Search for the cell housing the specified text and yield its [x, y] center coordinate. 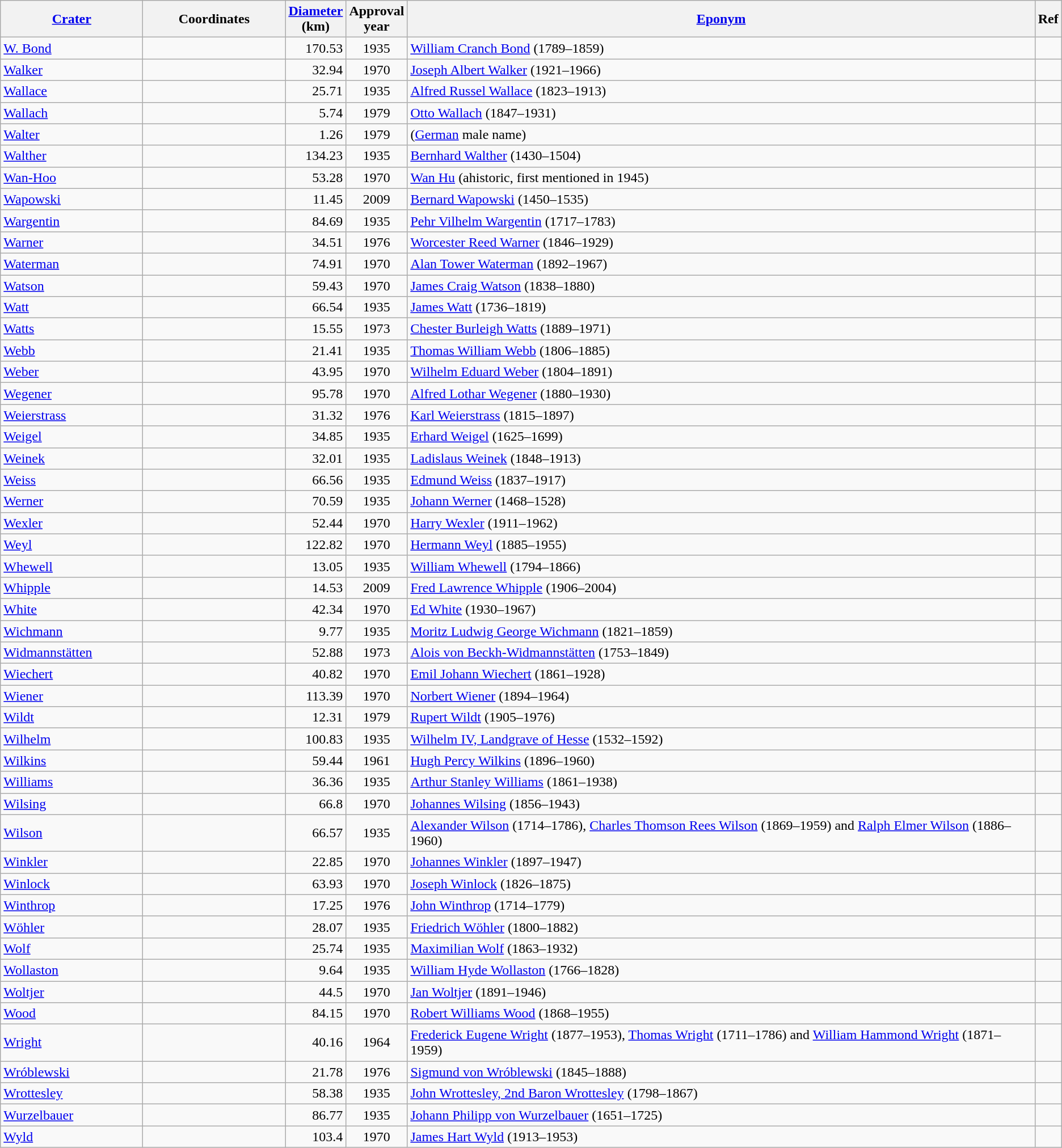
Robert Williams Wood (1868–1955) [721, 1014]
Jan Woltjer (1891–1946) [721, 992]
Whewell [71, 566]
Werner [71, 501]
Ladislaus Weinek (1848–1913) [721, 458]
Wiechert [71, 674]
86.77 [315, 1115]
52.88 [315, 653]
Johannes Wilsing (1856–1943) [721, 804]
Otto Wallach (1847–1931) [721, 113]
James Hart Wyld (1913–1953) [721, 1137]
63.93 [315, 884]
21.78 [315, 1072]
66.56 [315, 480]
John Winthrop (1714–1779) [721, 905]
John Wrottesley, 2nd Baron Wrottesley (1798–1867) [721, 1094]
White [71, 609]
100.83 [315, 739]
Norbert Wiener (1894–1964) [721, 696]
Johann Philipp von Wurzelbauer (1651–1725) [721, 1115]
Weierstrass [71, 415]
Ed White (1930–1967) [721, 609]
113.39 [315, 696]
43.95 [315, 372]
25.71 [315, 91]
Winkler [71, 862]
Wilhelm Eduard Weber (1804–1891) [721, 372]
74.91 [315, 264]
25.74 [315, 948]
Wapowski [71, 199]
Weber [71, 372]
Whipple [71, 588]
Alexander Wilson (1714–1786), Charles Thomson Rees Wilson (1869–1959) and Ralph Elmer Wilson (1886–1960) [721, 833]
Wexler [71, 523]
Wilkins [71, 761]
Watson [71, 285]
Wallace [71, 91]
53.28 [315, 178]
Joseph Winlock (1826–1875) [721, 884]
Woltjer [71, 992]
Wrottesley [71, 1094]
70.59 [315, 501]
Eponym [721, 19]
34.85 [315, 437]
Joseph Albert Walker (1921–1966) [721, 70]
170.53 [315, 48]
Harry Wexler (1911–1962) [721, 523]
84.69 [315, 221]
Wichmann [71, 631]
Wood [71, 1014]
Pehr Vilhelm Wargentin (1717–1783) [721, 221]
Wildt [71, 717]
44.5 [315, 992]
1.26 [315, 134]
Crater [71, 19]
James Watt (1736–1819) [721, 307]
58.38 [315, 1094]
Weyl [71, 545]
66.57 [315, 833]
22.85 [315, 862]
Wilsing [71, 804]
103.4 [315, 1137]
11.45 [315, 199]
40.16 [315, 1043]
Wan-Hoo [71, 178]
Bernard Wapowski (1450–1535) [721, 199]
Karl Weierstrass (1815–1897) [721, 415]
Friedrich Wöhler (1800–1882) [721, 927]
Chester Burleigh Watts (1889–1971) [721, 329]
66.8 [315, 804]
James Craig Watson (1838–1880) [721, 285]
Coordinates [214, 19]
15.55 [315, 329]
Ref [1048, 19]
134.23 [315, 156]
34.51 [315, 242]
Thomas William Webb (1806–1885) [721, 351]
Wegener [71, 394]
Warner [71, 242]
36.36 [315, 782]
Hugh Percy Wilkins (1896–1960) [721, 761]
William Cranch Bond (1789–1859) [721, 48]
Wróblewski [71, 1072]
59.43 [315, 285]
Maximilian Wolf (1863–1932) [721, 948]
Wilhelm [71, 739]
Moritz Ludwig George Wichmann (1821–1859) [721, 631]
Weigel [71, 437]
Walther [71, 156]
1964 [377, 1043]
Johannes Winkler (1897–1947) [721, 862]
95.78 [315, 394]
Wurzelbauer [71, 1115]
40.82 [315, 674]
Watt [71, 307]
Widmannstätten [71, 653]
28.07 [315, 927]
Wyld [71, 1137]
32.94 [315, 70]
42.34 [315, 609]
1961 [377, 761]
Sigmund von Wróblewski (1845–1888) [721, 1072]
52.44 [315, 523]
Fred Lawrence Whipple (1906–2004) [721, 588]
Johann Werner (1468–1528) [721, 501]
17.25 [315, 905]
Wolf [71, 948]
14.53 [315, 588]
84.15 [315, 1014]
Emil Johann Wiechert (1861–1928) [721, 674]
Wallach [71, 113]
William Whewell (1794–1866) [721, 566]
Wöhler [71, 927]
Wargentin [71, 221]
9.64 [315, 970]
Rupert Wildt (1905–1976) [721, 717]
Alfred Lothar Wegener (1880–1930) [721, 394]
Wan Hu (ahistoric, first mentioned in 1945) [721, 178]
Watts [71, 329]
66.54 [315, 307]
Wollaston [71, 970]
Wright [71, 1043]
31.32 [315, 415]
Bernhard Walther (1430–1504) [721, 156]
Erhard Weigel (1625–1699) [721, 437]
9.77 [315, 631]
Wilhelm IV, Landgrave of Hesse (1532–1592) [721, 739]
Worcester Reed Warner (1846–1929) [721, 242]
Frederick Eugene Wright (1877–1953), Thomas Wright (1711–1786) and William Hammond Wright (1871–1959) [721, 1043]
Weiss [71, 480]
21.41 [315, 351]
12.31 [315, 717]
William Hyde Wollaston (1766–1828) [721, 970]
W. Bond [71, 48]
122.82 [315, 545]
Webb [71, 351]
Diameter(km) [315, 19]
13.05 [315, 566]
Alois von Beckh-Widmannstätten (1753–1849) [721, 653]
Wilson [71, 833]
Arthur Stanley Williams (1861–1938) [721, 782]
Approvalyear [377, 19]
Wiener [71, 696]
Edmund Weiss (1837–1917) [721, 480]
Weinek [71, 458]
Williams [71, 782]
Hermann Weyl (1885–1955) [721, 545]
59.44 [315, 761]
Winthrop [71, 905]
Walter [71, 134]
(German male name) [721, 134]
Waterman [71, 264]
Alan Tower Waterman (1892–1967) [721, 264]
Winlock [71, 884]
5.74 [315, 113]
Alfred Russel Wallace (1823–1913) [721, 91]
Walker [71, 70]
32.01 [315, 458]
